Scan for the cell matching the given text and deliver its (X, Y) coordinate at center. 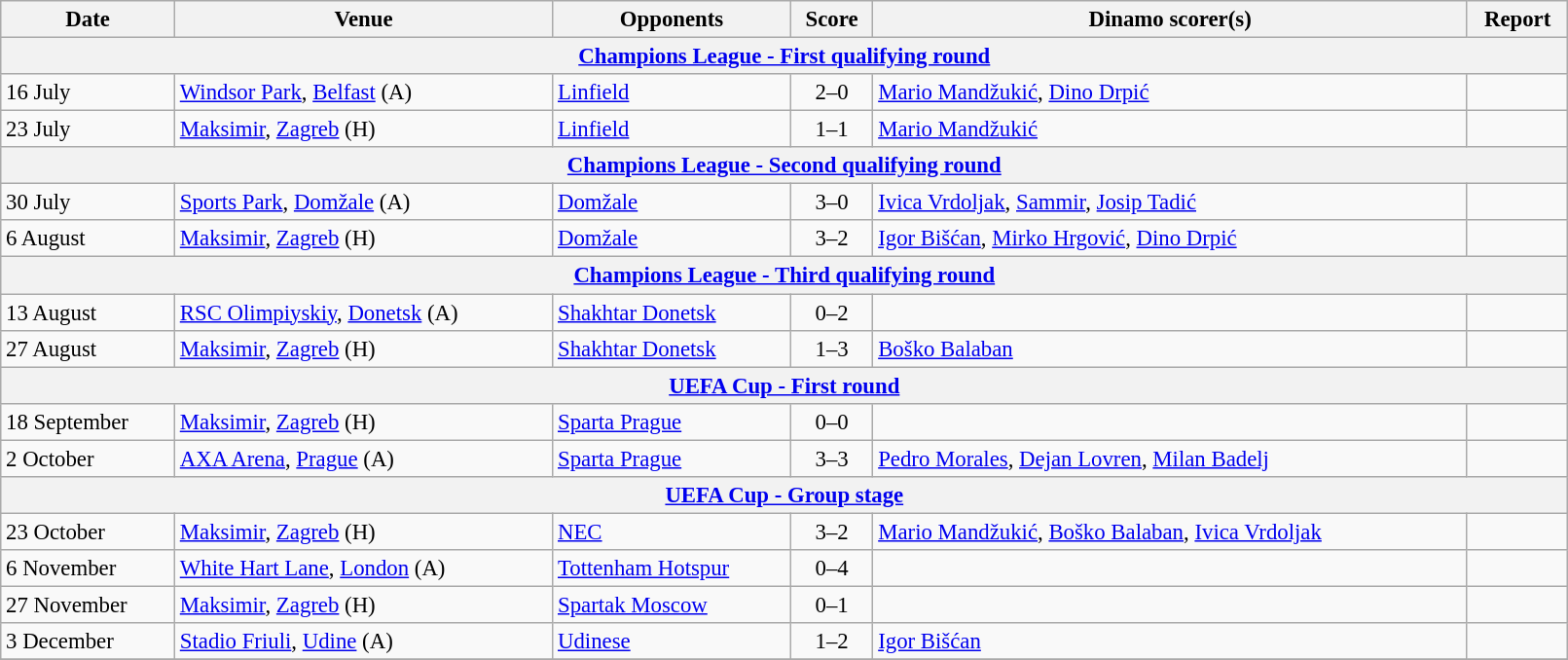
0–2 (831, 312)
Score (831, 19)
0–1 (831, 605)
0–0 (831, 422)
1–3 (831, 348)
27 August (88, 348)
1–2 (831, 642)
Igor Bišćan (1170, 642)
Stadio Friuli, Udine (A) (363, 642)
18 September (88, 422)
16 July (88, 92)
13 August (88, 312)
Champions League - Third qualifying round (784, 275)
30 July (88, 202)
23 October (88, 532)
27 November (88, 605)
Spartak Moscow (672, 605)
Mario Mandžukić, Boško Balaban, Ivica Vrdoljak (1170, 532)
Venue (363, 19)
RSC Olimpiyskiy, Donetsk (A) (363, 312)
Champions League - First qualifying round (784, 56)
NEC (672, 532)
23 July (88, 129)
UEFA Cup - Group stage (784, 495)
Boško Balaban (1170, 348)
Mario Mandžukić, Dino Drpić (1170, 92)
White Hart Lane, London (A) (363, 568)
6 August (88, 238)
0–4 (831, 568)
Windsor Park, Belfast (A) (363, 92)
Date (88, 19)
6 November (88, 568)
Igor Bišćan, Mirko Hrgović, Dino Drpić (1170, 238)
Dinamo scorer(s) (1170, 19)
Pedro Morales, Dejan Lovren, Milan Badelj (1170, 458)
UEFA Cup - First round (784, 385)
Udinese (672, 642)
Sports Park, Domžale (A) (363, 202)
Ivica Vrdoljak, Sammir, Josip Tadić (1170, 202)
Mario Mandžukić (1170, 129)
Tottenham Hotspur (672, 568)
2 October (88, 458)
2–0 (831, 92)
3–3 (831, 458)
1–1 (831, 129)
Opponents (672, 19)
AXA Arena, Prague (A) (363, 458)
Report (1516, 19)
3–0 (831, 202)
3 December (88, 642)
Champions League - Second qualifying round (784, 165)
